For the text-containing cell, return its midpoint in [X, Y] coordinate format. 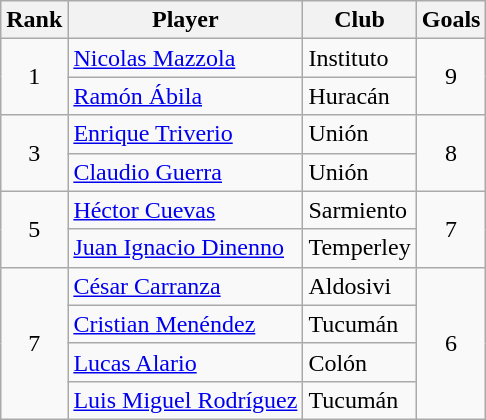
5 [34, 229]
3 [34, 153]
Sarmiento [360, 210]
1 [34, 77]
Goals [451, 20]
Colón [360, 362]
Aldosivi [360, 286]
Nicolas Mazzola [186, 58]
Claudio Guerra [186, 172]
9 [451, 77]
Instituto [360, 58]
Juan Ignacio Dinenno [186, 248]
Huracán [360, 96]
Club [360, 20]
Player [186, 20]
Lucas Alario [186, 362]
6 [451, 343]
Rank [34, 20]
8 [451, 153]
Héctor Cuevas [186, 210]
Temperley [360, 248]
Ramón Ábila [186, 96]
Enrique Triverio [186, 134]
Cristian Menéndez [186, 324]
Luis Miguel Rodríguez [186, 400]
César Carranza [186, 286]
